Return (X, Y) of the center of cell containing provided text 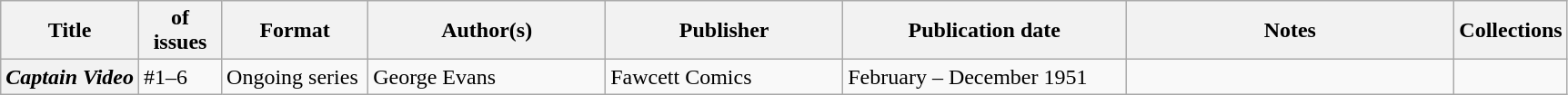
Author(s) (487, 31)
Fawcett Comics (724, 77)
of issues (180, 31)
Collections (1511, 31)
Publication date (984, 31)
George Evans (487, 77)
#1–6 (180, 77)
Captain Video (70, 77)
Format (295, 31)
Title (70, 31)
February – December 1951 (984, 77)
Publisher (724, 31)
Ongoing series (295, 77)
Notes (1290, 31)
